Locate the cell with the specified text and output its [X, Y] center coordinate. 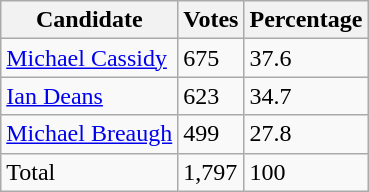
623 [211, 96]
675 [211, 58]
Candidate [90, 20]
1,797 [211, 172]
34.7 [306, 96]
37.6 [306, 58]
100 [306, 172]
499 [211, 134]
27.8 [306, 134]
Votes [211, 20]
Total [90, 172]
Percentage [306, 20]
Ian Deans [90, 96]
Michael Cassidy [90, 58]
Michael Breaugh [90, 134]
